Return the [X, Y] coordinate for the center point of the cell that contains the specified text.  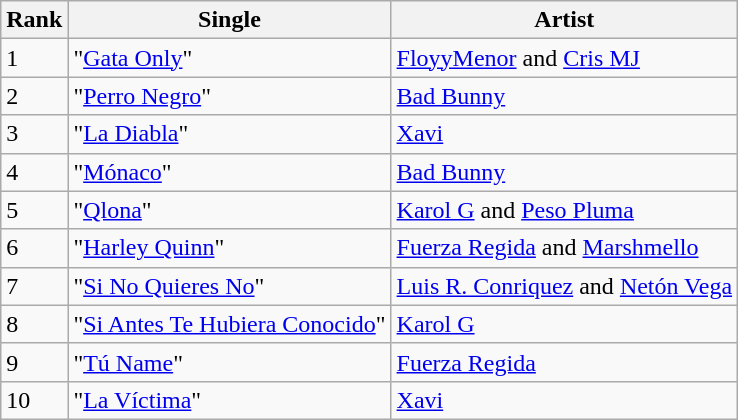
Karol G [564, 324]
Fuerza Regida and Marshmello [564, 248]
2 [34, 96]
Artist [564, 20]
FloyyMenor and Cris MJ [564, 58]
"Si No Quieres No" [230, 286]
7 [34, 286]
3 [34, 134]
6 [34, 248]
"Qlona" [230, 210]
5 [34, 210]
Rank [34, 20]
"La Diabla" [230, 134]
1 [34, 58]
8 [34, 324]
Karol G and Peso Pluma [564, 210]
"Mónaco" [230, 172]
Fuerza Regida [564, 362]
"Perro Negro" [230, 96]
"Tú Name" [230, 362]
"Gata Only" [230, 58]
"Si Antes Te Hubiera Conocido" [230, 324]
Single [230, 20]
9 [34, 362]
4 [34, 172]
"La Víctima" [230, 400]
10 [34, 400]
Luis R. Conriquez and Netón Vega [564, 286]
"Harley Quinn" [230, 248]
